Detect which cell encompasses the target text, then output its [x, y] center coordinate. 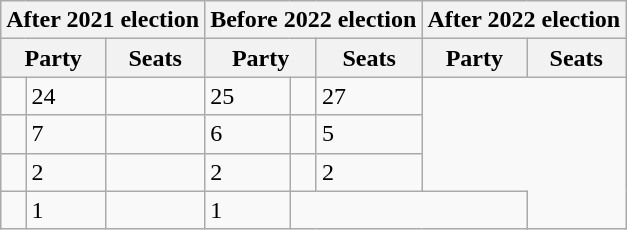
7 [66, 134]
6 [248, 134]
5 [368, 134]
27 [368, 96]
25 [248, 96]
After 2022 election [524, 20]
Before 2022 election [314, 20]
24 [66, 96]
After 2021 election [103, 20]
